Identify which cell holds the provided text, then report its [x, y] central coordinate. 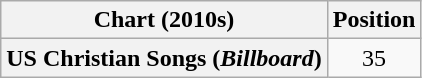
US Christian Songs (Billboard) [164, 58]
35 [374, 58]
Chart (2010s) [164, 20]
Position [374, 20]
